Pinpoint the cell where the given text exists, returning its (x, y) midpoint coordinate. 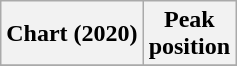
Peakposition (189, 34)
Chart (2020) (72, 34)
